Provide the [X, Y] coordinate of the cell's center where the given text is located.  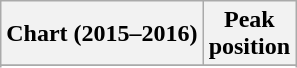
Chart (2015–2016) [102, 34]
Peak position [249, 34]
